Detect which cell encompasses the target text, then output its (x, y) center coordinate. 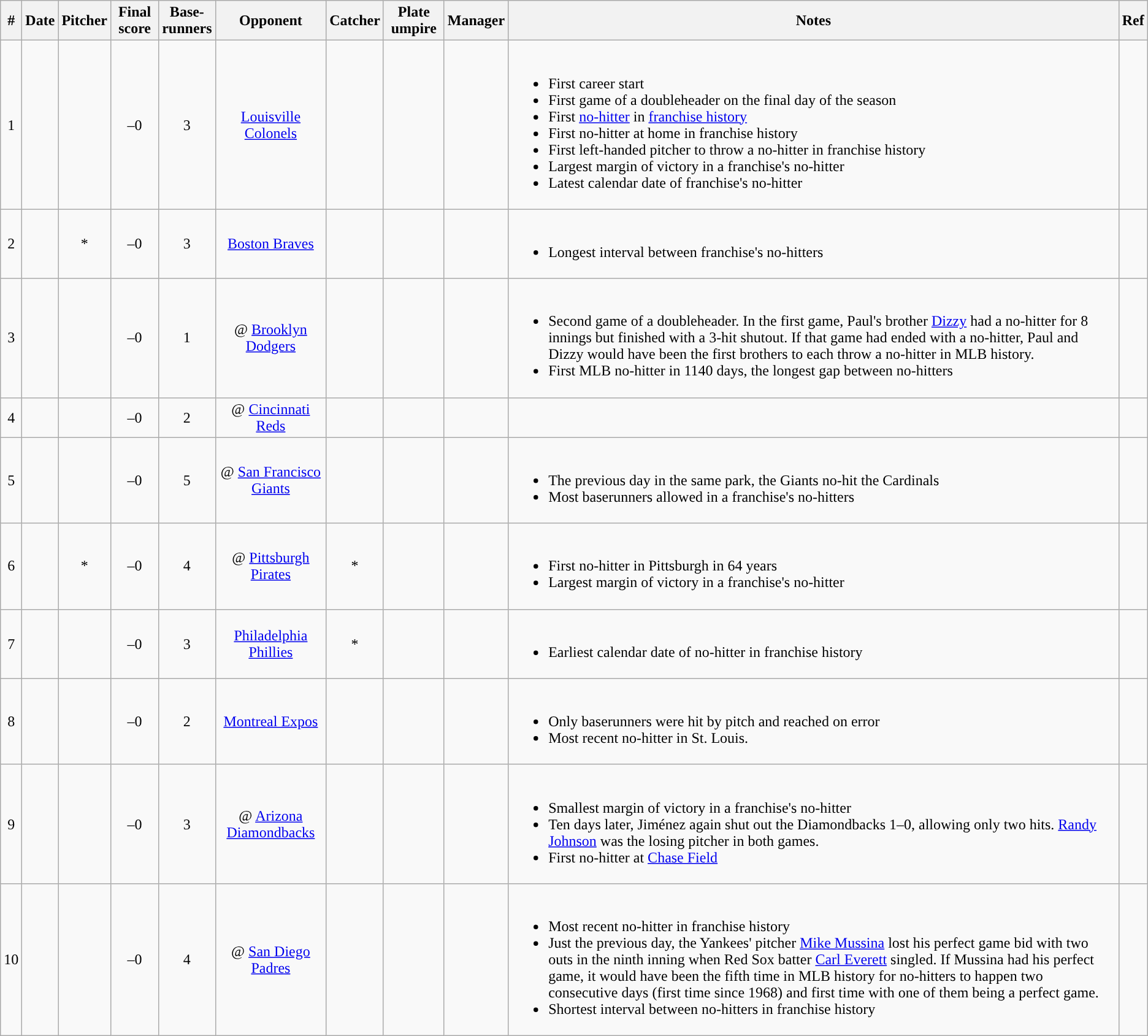
Earliest calendar date of no-hitter in franchise history (814, 644)
7 (11, 644)
Plate umpire (413, 21)
8 (11, 721)
Longest interval between franchise's no-hitters (814, 244)
@ Arizona Diamondbacks (271, 824)
Montreal Expos (271, 721)
@ San Diego Padres (271, 959)
Only baserunners were hit by pitch and reached on errorMost recent no-hitter in St. Louis. (814, 721)
Final score (135, 21)
@ Cincinnati Reds (271, 417)
Base-runners (187, 21)
@ Pittsburgh Pirates (271, 566)
Manager (476, 21)
Catcher (355, 21)
The previous day in the same park, the Giants no-hit the CardinalsMost baserunners allowed in a franchise's no-hitters (814, 480)
@ Brooklyn Dodgers (271, 338)
# (11, 21)
9 (11, 824)
10 (11, 959)
Philadelphia Phillies (271, 644)
@ San Francisco Giants (271, 480)
Pitcher (85, 21)
Date (40, 21)
Opponent (271, 21)
Boston Braves (271, 244)
Ref (1133, 21)
Louisville Colonels (271, 125)
Notes (814, 21)
6 (11, 566)
First no-hitter in Pittsburgh in 64 yearsLargest margin of victory in a franchise's no-hitter (814, 566)
